Extract the [x, y] coordinate from the center of the cell holding the provided text.  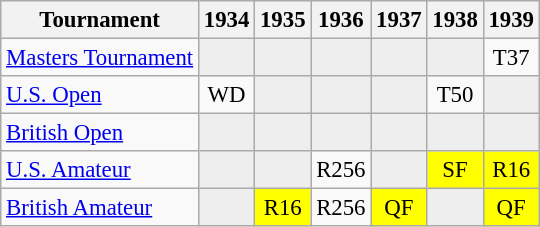
1937 [399, 20]
1939 [511, 20]
WD [227, 95]
1936 [341, 20]
U.S. Open [100, 95]
Tournament [100, 20]
U.S. Amateur [100, 170]
1934 [227, 20]
British Open [100, 133]
T37 [511, 58]
1938 [455, 20]
SF [455, 170]
Masters Tournament [100, 58]
T50 [455, 95]
British Amateur [100, 208]
1935 [283, 20]
